Provide the (X, Y) coordinate of the cell's center where the given text is located.  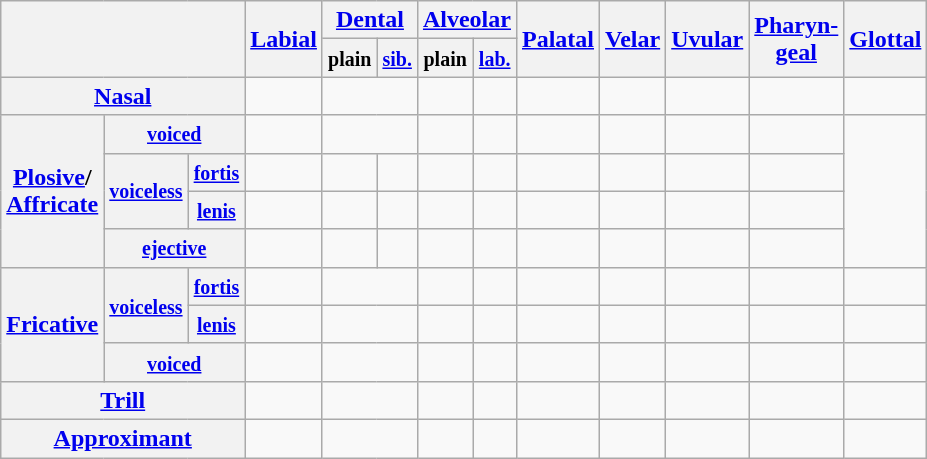
lab. (495, 58)
sib. (398, 58)
Nasal (123, 96)
Uvular (708, 39)
Fricative (52, 324)
Alveolar (466, 20)
Trill (123, 400)
Approximant (123, 438)
Glottal (886, 39)
Velar (633, 39)
Plosive/Affricate (52, 191)
Labial (284, 39)
ejective (174, 248)
Pharyn-geal (796, 39)
Dental (370, 20)
Palatal (558, 39)
